Return (X, Y) of the center of cell containing provided text 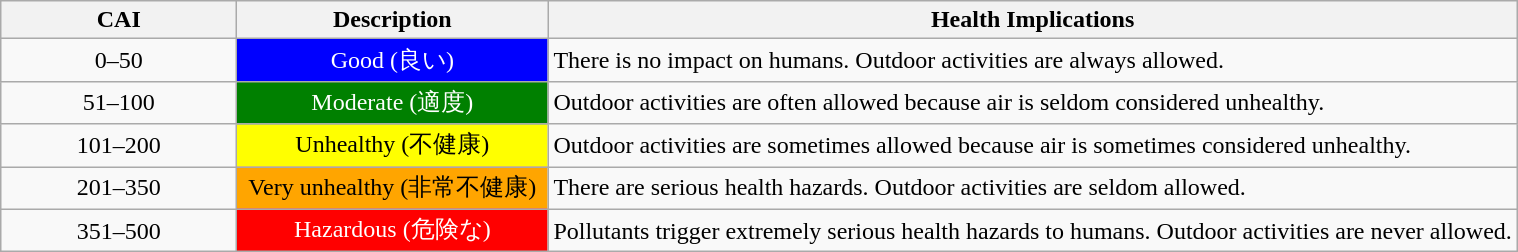
Pollutants trigger extremely serious health hazards to humans. Outdoor activities are never allowed. (1032, 230)
Description (392, 20)
Hazardous (危険な) (392, 230)
Outdoor activities are sometimes allowed because air is sometimes considered unhealthy. (1032, 146)
201–350 (119, 188)
There are serious health hazards. Outdoor activities are seldom allowed. (1032, 188)
There is no impact on humans. Outdoor activities are always allowed. (1032, 60)
Health Implications (1032, 20)
CAI (119, 20)
Moderate (適度) (392, 102)
Very unhealthy (非常不健康) (392, 188)
Unhealthy (不健康) (392, 146)
101–200 (119, 146)
Outdoor activities are often allowed because air is seldom considered unhealthy. (1032, 102)
Good (良い) (392, 60)
351–500 (119, 230)
51–100 (119, 102)
0–50 (119, 60)
